Output the (x, y) coordinate of the center of the cell containing the given text.  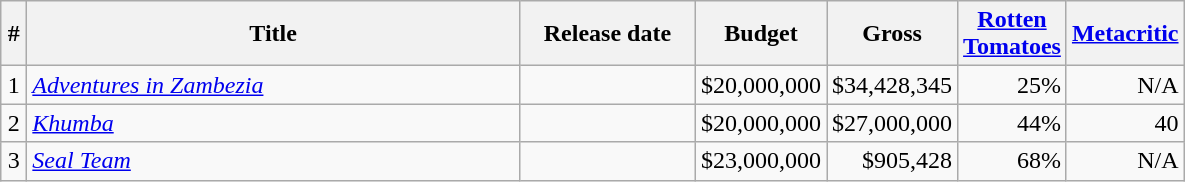
Seal Team (274, 161)
$34,428,345 (892, 85)
Title (274, 34)
Gross (892, 34)
$23,000,000 (760, 161)
40 (1125, 123)
68% (1012, 161)
Metacritic (1125, 34)
2 (14, 123)
44% (1012, 123)
Budget (760, 34)
$905,428 (892, 161)
Adventures in Zambezia (274, 85)
1 (14, 85)
Release date (607, 34)
Rotten Tomatoes (1012, 34)
25% (1012, 85)
Khumba (274, 123)
# (14, 34)
3 (14, 161)
$27,000,000 (892, 123)
